For the text-containing cell, return its midpoint in (X, Y) coordinate format. 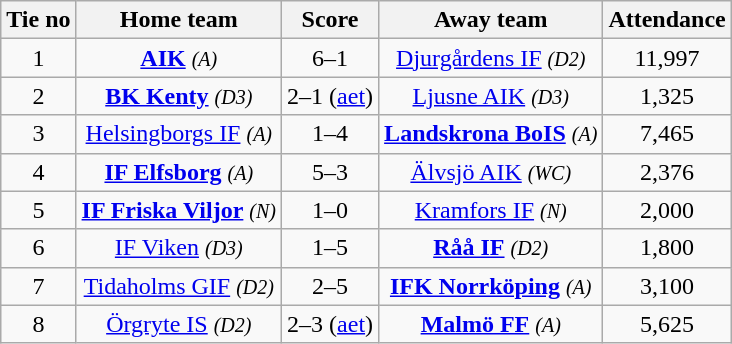
2–5 (330, 286)
Ljusne AIK (D3) (491, 96)
3,100 (667, 286)
2,376 (667, 172)
Helsingborgs IF (A) (179, 134)
2,000 (667, 210)
Landskrona BoIS (A) (491, 134)
Kramfors IF (N) (491, 210)
6–1 (330, 58)
Tidaholms GIF (D2) (179, 286)
Home team (179, 20)
IF Elfsborg (A) (179, 172)
1,800 (667, 248)
7,465 (667, 134)
BK Kenty (D3) (179, 96)
Råå IF (D2) (491, 248)
1,325 (667, 96)
Score (330, 20)
1–4 (330, 134)
5–3 (330, 172)
11,997 (667, 58)
5,625 (667, 324)
2–3 (aet) (330, 324)
2 (38, 96)
Örgryte IS (D2) (179, 324)
IF Viken (D3) (179, 248)
Tie no (38, 20)
Away team (491, 20)
IF Friska Viljor (N) (179, 210)
Djurgårdens IF (D2) (491, 58)
7 (38, 286)
1–0 (330, 210)
4 (38, 172)
2–1 (aet) (330, 96)
6 (38, 248)
AIK (A) (179, 58)
Älvsjö AIK (WC) (491, 172)
1–5 (330, 248)
1 (38, 58)
Malmö FF (A) (491, 324)
5 (38, 210)
3 (38, 134)
Attendance (667, 20)
8 (38, 324)
IFK Norrköping (A) (491, 286)
